For the text-containing cell, return its midpoint in [X, Y] coordinate format. 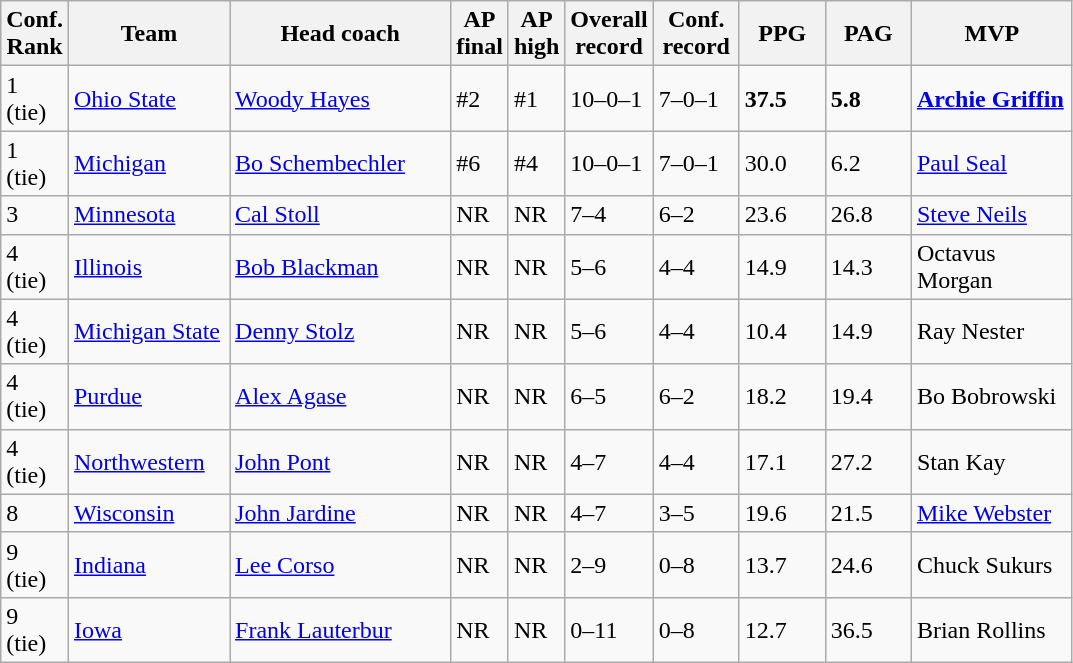
Michigan State [148, 332]
Stan Kay [992, 462]
Paul Seal [992, 164]
10.4 [782, 332]
0–11 [609, 630]
6.2 [868, 164]
3 [35, 215]
Lee Corso [340, 564]
Illinois [148, 266]
21.5 [868, 513]
MVP [992, 34]
Purdue [148, 396]
Conf. Rank [35, 34]
37.5 [782, 98]
Archie Griffin [992, 98]
23.6 [782, 215]
Woody Hayes [340, 98]
Alex Agase [340, 396]
Team [148, 34]
Iowa [148, 630]
Ohio State [148, 98]
Denny Stolz [340, 332]
13.7 [782, 564]
3–5 [696, 513]
19.4 [868, 396]
Brian Rollins [992, 630]
26.8 [868, 215]
Indiana [148, 564]
Head coach [340, 34]
Chuck Sukurs [992, 564]
Cal Stoll [340, 215]
#2 [480, 98]
30.0 [782, 164]
PPG [782, 34]
John Jardine [340, 513]
14.3 [868, 266]
AP high [536, 34]
Overall record [609, 34]
PAG [868, 34]
18.2 [782, 396]
24.6 [868, 564]
#1 [536, 98]
5.8 [868, 98]
Octavus Morgan [992, 266]
Mike Webster [992, 513]
Ray Nester [992, 332]
Wisconsin [148, 513]
#4 [536, 164]
Michigan [148, 164]
36.5 [868, 630]
Frank Lauterbur [340, 630]
Bob Blackman [340, 266]
Northwestern [148, 462]
Minnesota [148, 215]
12.7 [782, 630]
17.1 [782, 462]
Steve Neils [992, 215]
AP final [480, 34]
Conf. record [696, 34]
27.2 [868, 462]
#6 [480, 164]
6–5 [609, 396]
19.6 [782, 513]
8 [35, 513]
7–4 [609, 215]
John Pont [340, 462]
Bo Bobrowski [992, 396]
Bo Schembechler [340, 164]
2–9 [609, 564]
